Return the [X, Y] coordinate for the center point of the cell that contains the specified text.  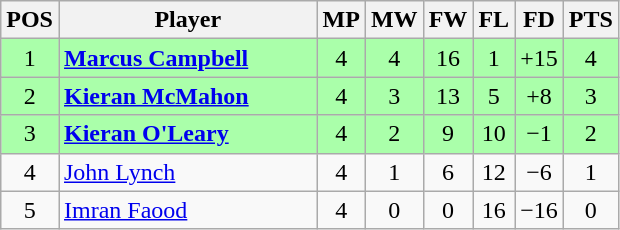
−16 [540, 210]
MP [341, 20]
9 [448, 134]
13 [448, 96]
12 [494, 172]
FL [494, 20]
FD [540, 20]
10 [494, 134]
PTS [590, 20]
−1 [540, 134]
Kieran O'Leary [188, 134]
+15 [540, 58]
MW [394, 20]
6 [448, 172]
−6 [540, 172]
Kieran McMahon [188, 96]
Player [188, 20]
POS [30, 20]
Imran Faood [188, 210]
FW [448, 20]
Marcus Campbell [188, 58]
+8 [540, 96]
John Lynch [188, 172]
